Find where the given text appears and provide that cell's center as (x, y) coordinate. 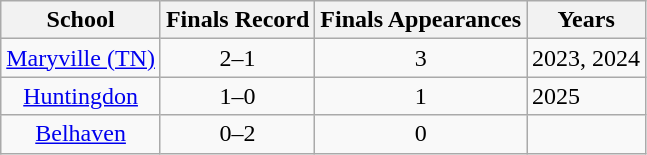
1 (421, 96)
Belhaven (81, 134)
Finals Record (237, 20)
2–1 (237, 58)
0–2 (237, 134)
Years (586, 20)
1–0 (237, 96)
Maryville (TN) (81, 58)
Finals Appearances (421, 20)
2025 (586, 96)
School (81, 20)
3 (421, 58)
Huntingdon (81, 96)
0 (421, 134)
2023, 2024 (586, 58)
